Output the (x, y) coordinate of the center of the cell containing the given text.  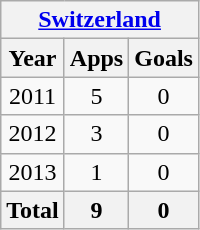
Year (33, 58)
2011 (33, 96)
1 (96, 172)
9 (96, 210)
Switzerland (100, 20)
3 (96, 134)
5 (96, 96)
Apps (96, 58)
Goals (164, 58)
2012 (33, 134)
Total (33, 210)
2013 (33, 172)
